For the text-containing cell, return its midpoint in [X, Y] coordinate format. 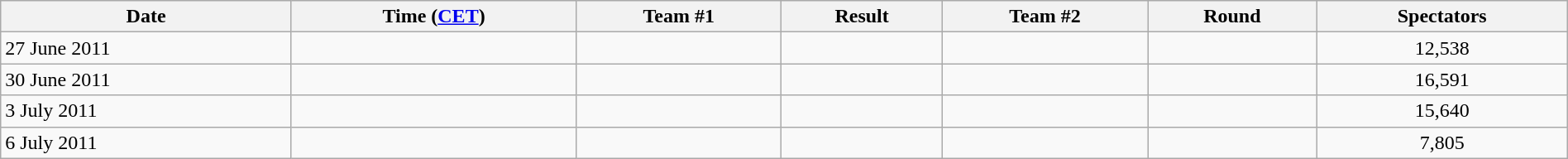
Result [862, 17]
Round [1232, 17]
12,538 [1442, 48]
Spectators [1442, 17]
27 June 2011 [146, 48]
7,805 [1442, 142]
Team #1 [679, 17]
3 July 2011 [146, 111]
Time (CET) [433, 17]
Date [146, 17]
15,640 [1442, 111]
16,591 [1442, 79]
Team #2 [1045, 17]
6 July 2011 [146, 142]
30 June 2011 [146, 79]
